Search for the cell housing the specified text and yield its (X, Y) center coordinate. 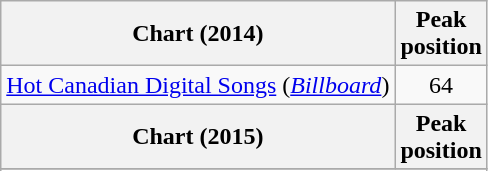
64 (441, 85)
Chart (2014) (198, 34)
Hot Canadian Digital Songs (Billboard) (198, 85)
Chart (2015) (198, 136)
